Find where the given text appears and provide that cell's center as (x, y) coordinate. 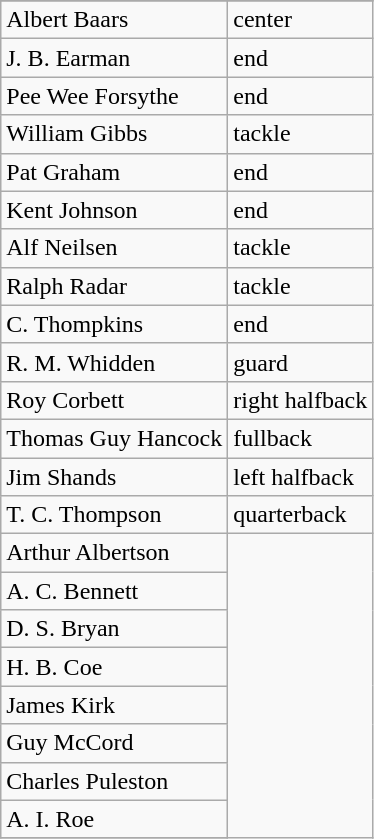
James Kirk (114, 705)
right halfback (300, 400)
T. C. Thompson (114, 515)
D. S. Bryan (114, 629)
Roy Corbett (114, 400)
William Gibbs (114, 134)
Guy McCord (114, 743)
R. M. Whidden (114, 362)
Thomas Guy Hancock (114, 438)
A. C. Bennett (114, 591)
center (300, 20)
left halfback (300, 477)
Alf Neilsen (114, 248)
C. Thompkins (114, 324)
Charles Puleston (114, 781)
A. I. Roe (114, 819)
fullback (300, 438)
Pat Graham (114, 172)
Jim Shands (114, 477)
Albert Baars (114, 20)
J. B. Earman (114, 58)
Arthur Albertson (114, 553)
Pee Wee Forsythe (114, 96)
Kent Johnson (114, 210)
H. B. Coe (114, 667)
quarterback (300, 515)
guard (300, 362)
Ralph Radar (114, 286)
